Return [x, y] of the center of cell containing provided text 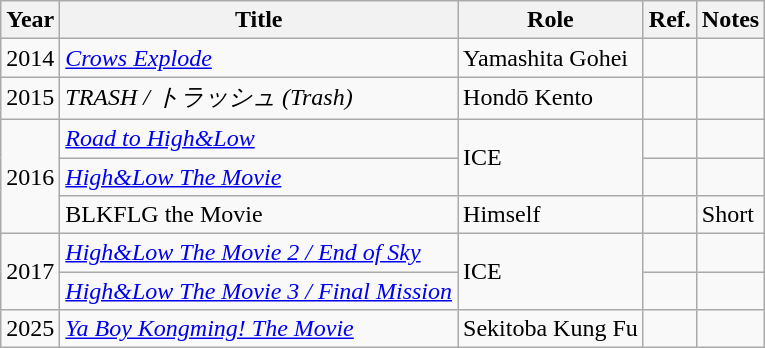
Year [30, 20]
Sekitoba Kung Fu [551, 329]
Role [551, 20]
Notes [730, 20]
Road to High&Low [259, 138]
2017 [30, 272]
2025 [30, 329]
High&Low The Movie 2 / End of Sky [259, 253]
High&Low The Movie 3 / Final Mission [259, 291]
TRASH / トラッシュ (Trash) [259, 98]
Yamashita Gohei [551, 58]
BLKFLG the Movie [259, 215]
Hondō Kento [551, 98]
2015 [30, 98]
Title [259, 20]
Ya Boy Kongming! The Movie [259, 329]
2016 [30, 176]
Crows Explode [259, 58]
2014 [30, 58]
Short [730, 215]
Himself [551, 215]
High&Low The Movie [259, 177]
Ref. [670, 20]
